Search for the cell housing the specified text and yield its [X, Y] center coordinate. 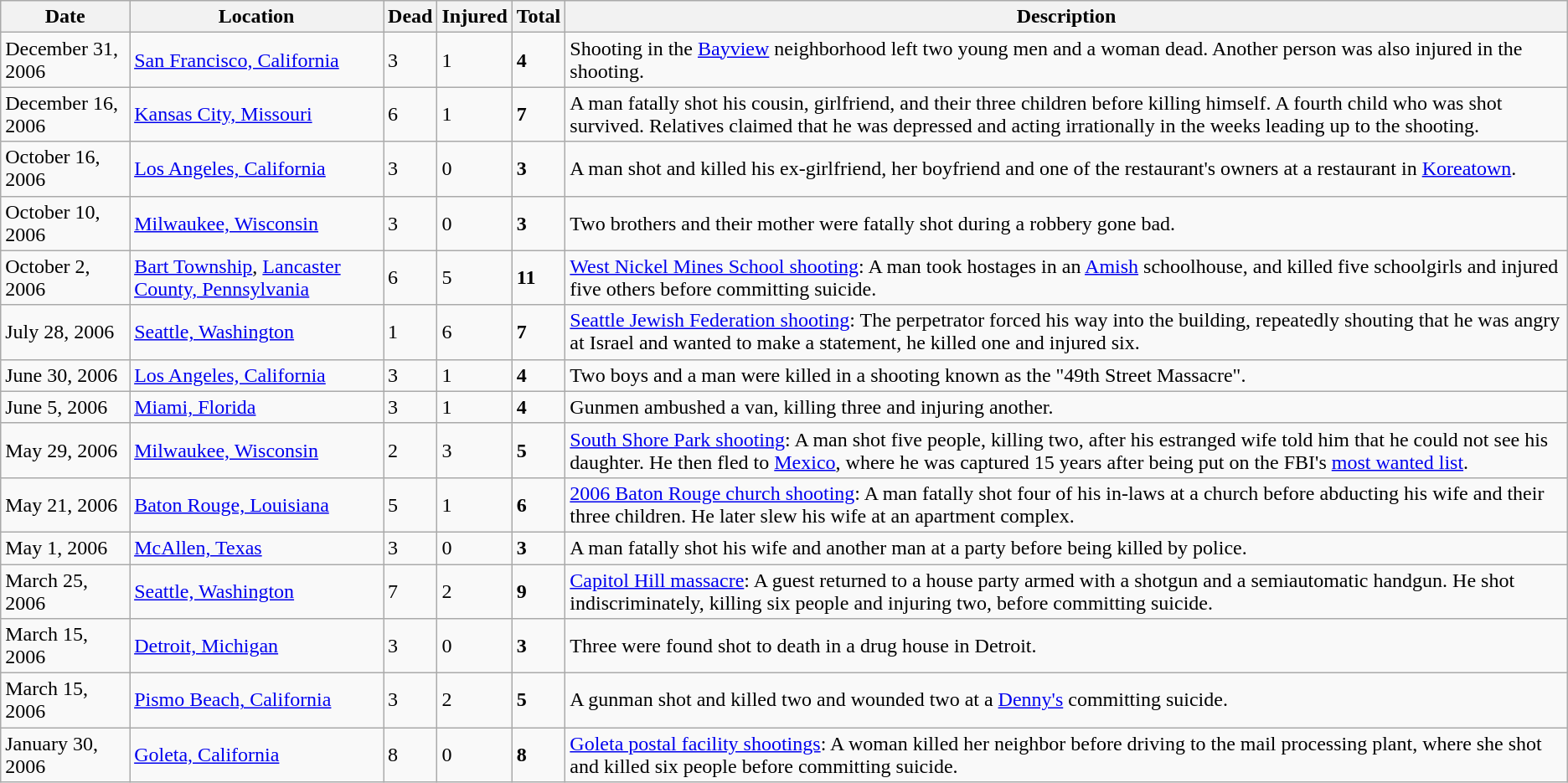
Two brothers and their mother were fatally shot during a robbery gone bad. [1066, 223]
A man shot and killed his ex-girlfriend, her boyfriend and one of the restaurant's owners at a restaurant in Koreatown. [1066, 169]
October 16, 2006 [65, 169]
January 30, 2006 [65, 755]
Goleta, California [256, 755]
McAllen, Texas [256, 548]
San Francisco, California [256, 60]
Total [539, 17]
December 16, 2006 [65, 114]
Bart Township, Lancaster County, Pennsylvania [256, 278]
11 [539, 278]
Three were found shot to death in a drug house in Detroit. [1066, 646]
Dead [410, 17]
9 [539, 591]
Description [1066, 17]
Shooting in the Bayview neighborhood left two young men and a woman dead. Another person was also injured in the shooting. [1066, 60]
May 21, 2006 [65, 504]
Injured [474, 17]
Detroit, Michigan [256, 646]
Gunmen ambushed a van, killing three and injuring another. [1066, 407]
October 10, 2006 [65, 223]
Baton Rouge, Louisiana [256, 504]
December 31, 2006 [65, 60]
Location [256, 17]
October 2, 2006 [65, 278]
Miami, Florida [256, 407]
Kansas City, Missouri [256, 114]
Two boys and a man were killed in a shooting known as the "49th Street Massacre". [1066, 375]
Pismo Beach, California [256, 700]
June 30, 2006 [65, 375]
Date [65, 17]
May 29, 2006 [65, 451]
A gunman shot and killed two and wounded two at a Denny's committing suicide. [1066, 700]
June 5, 2006 [65, 407]
A man fatally shot his wife and another man at a party before being killed by police. [1066, 548]
May 1, 2006 [65, 548]
March 25, 2006 [65, 591]
July 28, 2006 [65, 332]
